Locate the cell with the specified text and output its (X, Y) center coordinate. 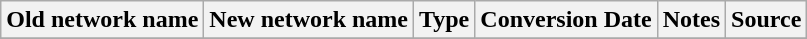
Conversion Date (566, 20)
Notes (691, 20)
Source (766, 20)
Old network name (102, 20)
New network name (309, 20)
Type (444, 20)
